Output the [x, y] coordinate of the center of the cell containing the given text.  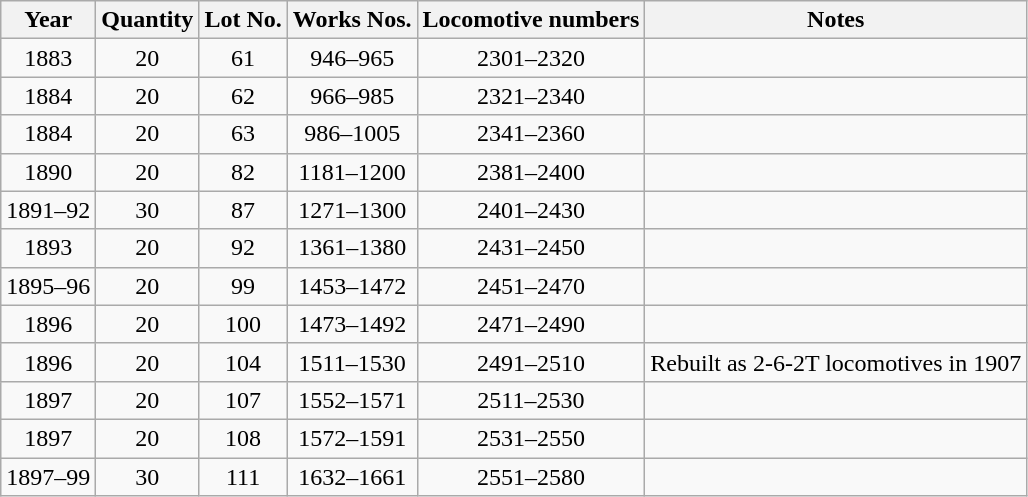
1895–96 [48, 286]
Locomotive numbers [531, 20]
1453–1472 [352, 286]
Quantity [148, 20]
104 [243, 362]
2431–2450 [531, 248]
Lot No. [243, 20]
1893 [48, 248]
92 [243, 248]
1473–1492 [352, 324]
Rebuilt as 2-6-2T locomotives in 1907 [836, 362]
2341–2360 [531, 134]
966–985 [352, 96]
2381–2400 [531, 172]
1271–1300 [352, 210]
Notes [836, 20]
2551–2580 [531, 477]
1572–1591 [352, 438]
Works Nos. [352, 20]
1552–1571 [352, 400]
2531–2550 [531, 438]
107 [243, 400]
1361–1380 [352, 248]
2471–2490 [531, 324]
2301–2320 [531, 58]
87 [243, 210]
2321–2340 [531, 96]
1632–1661 [352, 477]
2511–2530 [531, 400]
1511–1530 [352, 362]
62 [243, 96]
2451–2470 [531, 286]
2401–2430 [531, 210]
61 [243, 58]
108 [243, 438]
82 [243, 172]
1181–1200 [352, 172]
100 [243, 324]
2491–2510 [531, 362]
1891–92 [48, 210]
99 [243, 286]
1897–99 [48, 477]
63 [243, 134]
111 [243, 477]
1883 [48, 58]
1890 [48, 172]
Year [48, 20]
946–965 [352, 58]
986–1005 [352, 134]
